Scan for the cell matching the given text and deliver its (x, y) coordinate at center. 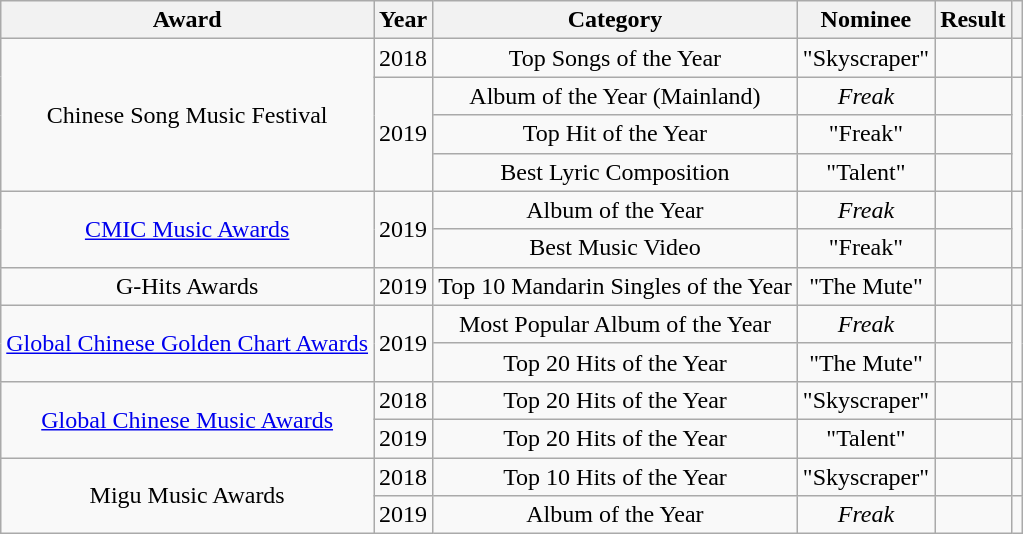
Award (188, 20)
CMIC Music Awards (188, 229)
Top 10 Mandarin Singles of the Year (616, 286)
Nominee (866, 20)
Result (973, 20)
Album of the Year (Mainland) (616, 96)
Chinese Song Music Festival (188, 115)
Category (616, 20)
Best Music Video (616, 248)
Top 10 Hits of the Year (616, 477)
G-Hits Awards (188, 286)
Global Chinese Golden Chart Awards (188, 343)
Top Hit of the Year (616, 134)
Top Songs of the Year (616, 58)
Year (404, 20)
Most Popular Album of the Year (616, 324)
Global Chinese Music Awards (188, 419)
Migu Music Awards (188, 496)
Best Lyric Composition (616, 172)
